Search for the cell housing the specified text and yield its [x, y] center coordinate. 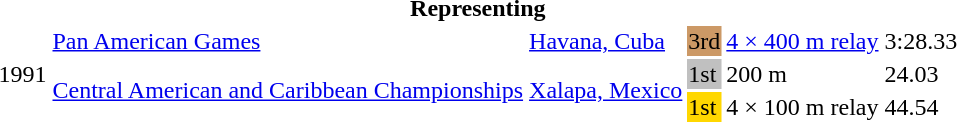
Pan American Games [288, 41]
200 m [802, 74]
Central American and Caribbean Championships [288, 90]
4 × 400 m relay [802, 41]
4 × 100 m relay [802, 107]
Xalapa, Mexico [606, 90]
Havana, Cuba [606, 41]
3rd [704, 41]
